Search for the cell housing the specified text and yield its [X, Y] center coordinate. 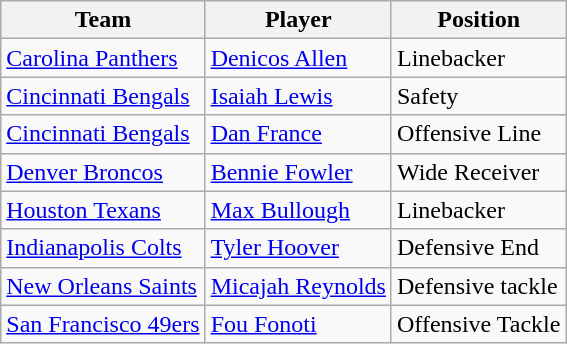
Denver Broncos [103, 172]
Wide Receiver [478, 172]
San Francisco 49ers [103, 324]
Max Bullough [298, 210]
Defensive tackle [478, 286]
Dan France [298, 134]
Team [103, 20]
Safety [478, 96]
Bennie Fowler [298, 172]
Micajah Reynolds [298, 286]
Defensive End [478, 248]
Offensive Line [478, 134]
Indianapolis Colts [103, 248]
Fou Fonoti [298, 324]
Offensive Tackle [478, 324]
New Orleans Saints [103, 286]
Isaiah Lewis [298, 96]
Denicos Allen [298, 58]
Player [298, 20]
Carolina Panthers [103, 58]
Position [478, 20]
Tyler Hoover [298, 248]
Houston Texans [103, 210]
